Scan for the cell matching the given text and deliver its [X, Y] coordinate at center. 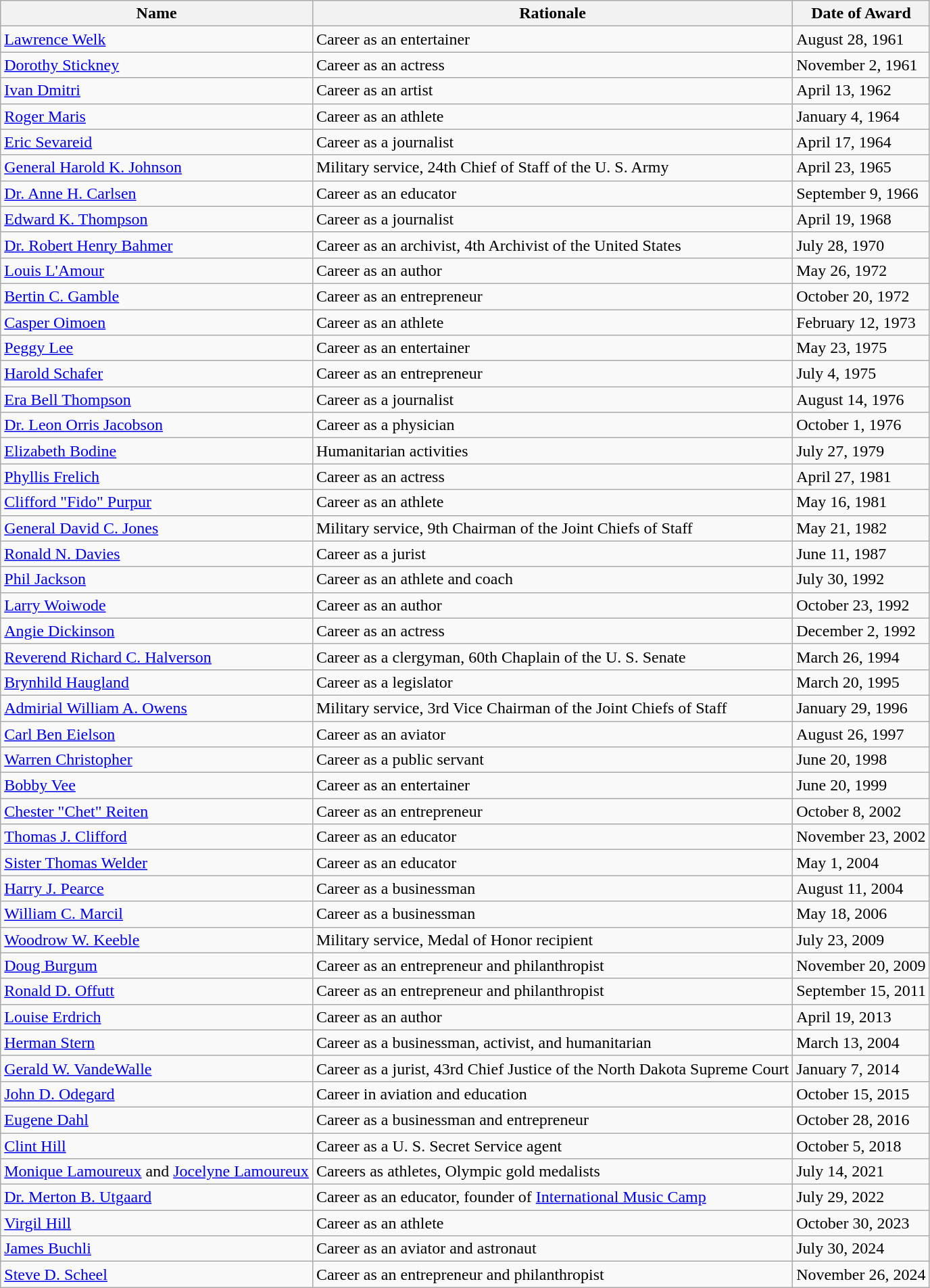
Steve D. Scheel [157, 1274]
Clint Hill [157, 1146]
June 11, 1987 [861, 554]
Doug Burgum [157, 965]
November 2, 1961 [861, 65]
Dr. Robert Henry Bahmer [157, 245]
Era Bell Thompson [157, 400]
April 13, 1962 [861, 91]
October 5, 2018 [861, 1146]
Career as a jurist [552, 554]
Career as an artist [552, 91]
Career as a jurist, 43rd Chief Justice of the North Dakota Supreme Court [552, 1068]
Woodrow W. Keeble [157, 940]
May 18, 2006 [861, 914]
Herman Stern [157, 1043]
Military service, Medal of Honor recipient [552, 940]
Admirial William A. Owens [157, 708]
July 27, 1979 [861, 451]
February 12, 1973 [861, 323]
Career as a public servant [552, 760]
July 23, 2009 [861, 940]
Career as a businessman, activist, and humanitarian [552, 1043]
General David C. Jones [157, 528]
April 19, 2013 [861, 1017]
October 15, 2015 [861, 1094]
Military service, 9th Chairman of the Joint Chiefs of Staff [552, 528]
April 17, 1964 [861, 142]
September 15, 2011 [861, 991]
Career as an athlete and coach [552, 579]
Clifford "Fido" Purpur [157, 502]
October 8, 2002 [861, 811]
Louise Erdrich [157, 1017]
Ronald D. Offutt [157, 991]
August 28, 1961 [861, 39]
Date of Award [861, 14]
Eric Sevareid [157, 142]
March 26, 1994 [861, 657]
Lawrence Welk [157, 39]
Career as a businessman and entrepreneur [552, 1120]
April 19, 1968 [861, 219]
July 28, 1970 [861, 245]
March 20, 1995 [861, 682]
Carl Ben Eielson [157, 734]
Dr. Leon Orris Jacobson [157, 425]
July 14, 2021 [861, 1172]
December 2, 1992 [861, 631]
Career as an archivist, 4th Archivist of the United States [552, 245]
Career as an aviator and astronaut [552, 1249]
Career in aviation and education [552, 1094]
Career as an educator, founder of International Music Camp [552, 1197]
July 29, 2022 [861, 1197]
April 27, 1981 [861, 477]
Careers as athletes, Olympic gold medalists [552, 1172]
Ronald N. Davies [157, 554]
November 20, 2009 [861, 965]
October 30, 2023 [861, 1223]
October 28, 2016 [861, 1120]
Phyllis Frelich [157, 477]
Dr. Merton B. Utgaard [157, 1197]
January 4, 1964 [861, 116]
Bertin C. Gamble [157, 296]
Angie Dickinson [157, 631]
Virgil Hill [157, 1223]
May 26, 1972 [861, 270]
Roger Maris [157, 116]
October 23, 1992 [861, 605]
May 21, 1982 [861, 528]
Reverend Richard C. Halverson [157, 657]
October 1, 1976 [861, 425]
January 29, 1996 [861, 708]
Louis L'Amour [157, 270]
Ivan Dmitri [157, 91]
General Harold K. Johnson [157, 168]
September 9, 1966 [861, 193]
June 20, 1999 [861, 786]
June 20, 1998 [861, 760]
Career as a U. S. Secret Service agent [552, 1146]
Monique Lamoureux and Jocelyne Lamoureux [157, 1172]
Dr. Anne H. Carlsen [157, 193]
Dorothy Stickney [157, 65]
Chester "Chet" Reiten [157, 811]
Sister Thomas Welder [157, 863]
March 13, 2004 [861, 1043]
Warren Christopher [157, 760]
Harold Schafer [157, 374]
Career as a clergyman, 60th Chaplain of the U. S. Senate [552, 657]
Thomas J. Clifford [157, 837]
Phil Jackson [157, 579]
Eugene Dahl [157, 1120]
Edward K. Thompson [157, 219]
William C. Marcil [157, 914]
Bobby Vee [157, 786]
August 26, 1997 [861, 734]
August 11, 2004 [861, 888]
Career as a legislator [552, 682]
April 23, 1965 [861, 168]
July 4, 1975 [861, 374]
Peggy Lee [157, 348]
November 23, 2002 [861, 837]
Brynhild Haugland [157, 682]
November 26, 2024 [861, 1274]
Military service, 24th Chief of Staff of the U. S. Army [552, 168]
Military service, 3rd Vice Chairman of the Joint Chiefs of Staff [552, 708]
Casper Oimoen [157, 323]
Career as a physician [552, 425]
January 7, 2014 [861, 1068]
Larry Woiwode [157, 605]
May 23, 1975 [861, 348]
Gerald W. VandeWalle [157, 1068]
July 30, 1992 [861, 579]
Name [157, 14]
May 1, 2004 [861, 863]
Career as an aviator [552, 734]
July 30, 2024 [861, 1249]
Elizabeth Bodine [157, 451]
James Buchli [157, 1249]
May 16, 1981 [861, 502]
August 14, 1976 [861, 400]
Rationale [552, 14]
October 20, 1972 [861, 296]
John D. Odegard [157, 1094]
Harry J. Pearce [157, 888]
Humanitarian activities [552, 451]
